Detect which cell encompasses the target text, then output its (x, y) center coordinate. 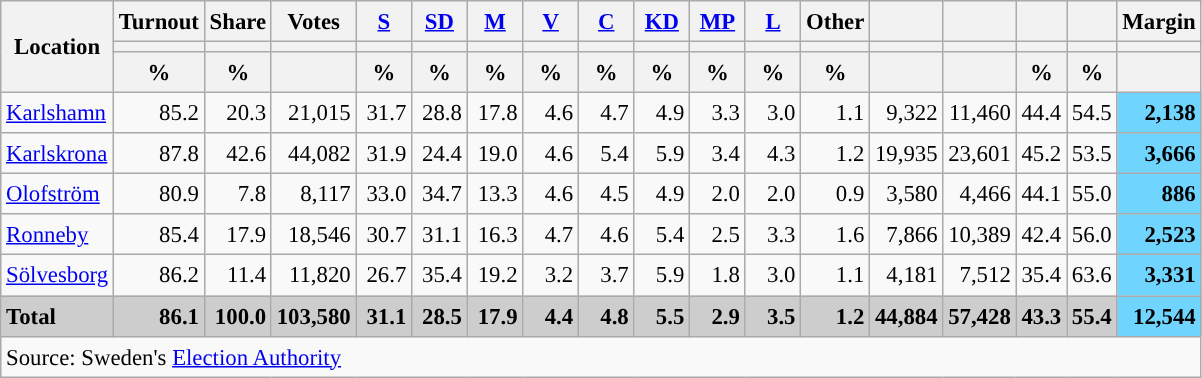
34.7 (440, 194)
16.3 (495, 234)
18,546 (314, 234)
42.6 (238, 154)
86.2 (158, 276)
C (606, 22)
L (773, 22)
44.4 (1041, 114)
Source: Sweden's Election Authority (601, 356)
11,820 (314, 276)
12,544 (1159, 316)
44,884 (906, 316)
28.8 (440, 114)
Margin (1159, 22)
3.7 (606, 276)
56.0 (1092, 234)
87.8 (158, 154)
8,117 (314, 194)
44,082 (314, 154)
24.4 (440, 154)
3.5 (773, 316)
7,866 (906, 234)
886 (1159, 194)
4.3 (773, 154)
MP (718, 22)
103,580 (314, 316)
Votes (314, 22)
Sölvesborg (58, 276)
M (495, 22)
28.5 (440, 316)
33.0 (384, 194)
Ronneby (58, 234)
11,460 (980, 114)
13.3 (495, 194)
31.7 (384, 114)
2.9 (718, 316)
3,666 (1159, 154)
Turnout (158, 22)
55.4 (1092, 316)
Total (58, 316)
45.2 (1041, 154)
Karlskrona (58, 154)
19.2 (495, 276)
21,015 (314, 114)
20.3 (238, 114)
Olofström (58, 194)
Other (836, 22)
4,181 (906, 276)
42.4 (1041, 234)
44.1 (1041, 194)
86.1 (158, 316)
9,322 (906, 114)
55.0 (1092, 194)
3,331 (1159, 276)
2,523 (1159, 234)
V (551, 22)
3,580 (906, 194)
85.2 (158, 114)
0.9 (836, 194)
30.7 (384, 234)
1.6 (836, 234)
4.5 (606, 194)
Karlshamn (58, 114)
3.4 (718, 154)
2,138 (1159, 114)
100.0 (238, 316)
KD (662, 22)
4.4 (551, 316)
7.8 (238, 194)
10,389 (980, 234)
4.8 (606, 316)
19,935 (906, 154)
Share (238, 22)
S (384, 22)
SD (440, 22)
43.3 (1041, 316)
80.9 (158, 194)
85.4 (158, 234)
2.5 (718, 234)
23,601 (980, 154)
54.5 (1092, 114)
3.2 (551, 276)
19.0 (495, 154)
57,428 (980, 316)
5.5 (662, 316)
Location (58, 47)
7,512 (980, 276)
31.9 (384, 154)
26.7 (384, 276)
63.6 (1092, 276)
1.8 (718, 276)
53.5 (1092, 154)
17.8 (495, 114)
11.4 (238, 276)
4,466 (980, 194)
